Return (X, Y) of the center of cell containing provided text 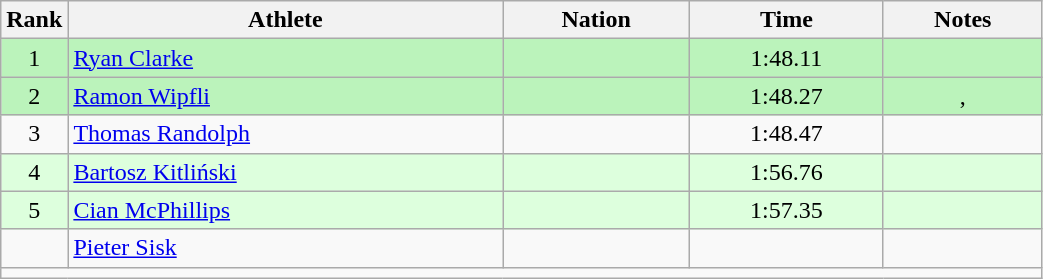
1 (34, 58)
1:48.11 (786, 58)
Bartosz Kitliński (286, 172)
1:56.76 (786, 172)
Ryan Clarke (286, 58)
Ramon Wipfli (286, 96)
3 (34, 134)
4 (34, 172)
, (962, 96)
Nation (596, 20)
Time (786, 20)
1:48.47 (786, 134)
Thomas Randolph (286, 134)
Pieter Sisk (286, 248)
Rank (34, 20)
Notes (962, 20)
2 (34, 96)
Cian McPhillips (286, 210)
5 (34, 210)
1:48.27 (786, 96)
Athlete (286, 20)
1:57.35 (786, 210)
